Output the (X, Y) coordinate of the center of the cell containing the given text.  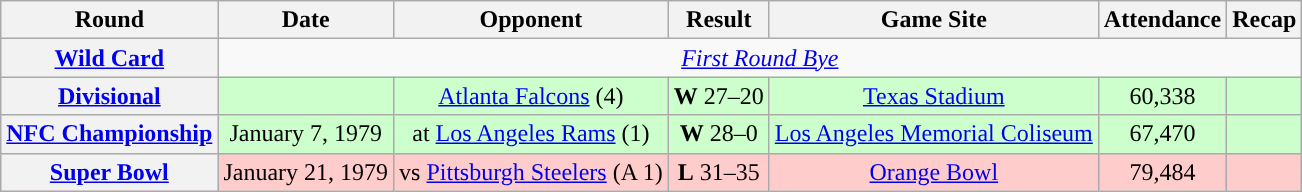
NFC Championship (110, 134)
Super Bowl (110, 172)
Texas Stadium (934, 96)
79,484 (1162, 172)
Attendance (1162, 20)
vs Pittsburgh Steelers (A 1) (532, 172)
Opponent (532, 20)
Wild Card (110, 58)
Recap (1264, 20)
Round (110, 20)
W 27–20 (718, 96)
Atlanta Falcons (4) (532, 96)
Date (306, 20)
Game Site (934, 20)
Result (718, 20)
at Los Angeles Rams (1) (532, 134)
January 21, 1979 (306, 172)
First Round Bye (760, 58)
L 31–35 (718, 172)
January 7, 1979 (306, 134)
60,338 (1162, 96)
Divisional (110, 96)
Los Angeles Memorial Coliseum (934, 134)
W 28–0 (718, 134)
Orange Bowl (934, 172)
67,470 (1162, 134)
